For the text-containing cell, return its midpoint in [X, Y] coordinate format. 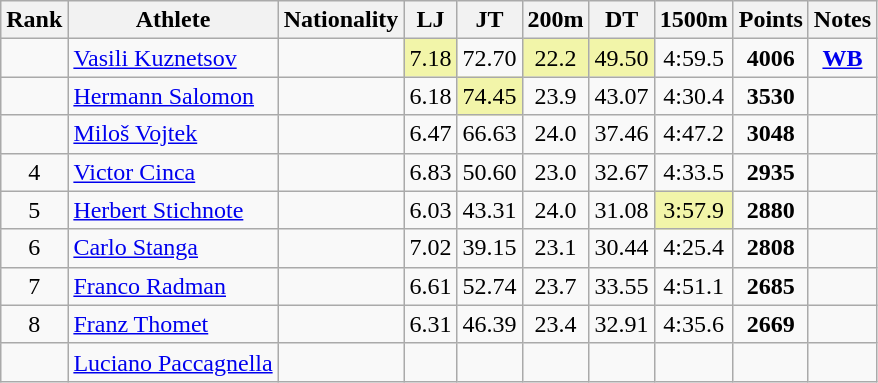
23.7 [556, 286]
32.67 [622, 172]
Points [770, 20]
Notes [842, 20]
3:57.9 [694, 210]
31.08 [622, 210]
DT [622, 20]
4:30.4 [694, 96]
23.0 [556, 172]
6.61 [430, 286]
1500m [694, 20]
Vasili Kuznetsov [173, 58]
200m [556, 20]
6.83 [430, 172]
Nationality [341, 20]
49.50 [622, 58]
4:47.2 [694, 134]
6.03 [430, 210]
6.18 [430, 96]
72.70 [490, 58]
2935 [770, 172]
Athlete [173, 20]
5 [34, 210]
Luciano Paccagnella [173, 362]
7 [34, 286]
3048 [770, 134]
4:59.5 [694, 58]
2880 [770, 210]
4:35.6 [694, 324]
8 [34, 324]
4 [34, 172]
4006 [770, 58]
2669 [770, 324]
50.60 [490, 172]
37.46 [622, 134]
Herbert Stichnote [173, 210]
Franz Thomet [173, 324]
39.15 [490, 248]
3530 [770, 96]
74.45 [490, 96]
Carlo Stanga [173, 248]
46.39 [490, 324]
6 [34, 248]
7.18 [430, 58]
6.47 [430, 134]
32.91 [622, 324]
23.4 [556, 324]
LJ [430, 20]
4:33.5 [694, 172]
2685 [770, 286]
43.07 [622, 96]
6.31 [430, 324]
4:51.1 [694, 286]
33.55 [622, 286]
Victor Cinca [173, 172]
2808 [770, 248]
Miloš Vojtek [173, 134]
30.44 [622, 248]
23.9 [556, 96]
4:25.4 [694, 248]
43.31 [490, 210]
WB [842, 58]
Rank [34, 20]
22.2 [556, 58]
66.63 [490, 134]
23.1 [556, 248]
Hermann Salomon [173, 96]
JT [490, 20]
Franco Radman [173, 286]
7.02 [430, 248]
52.74 [490, 286]
